For the text-containing cell, return its midpoint in (X, Y) coordinate format. 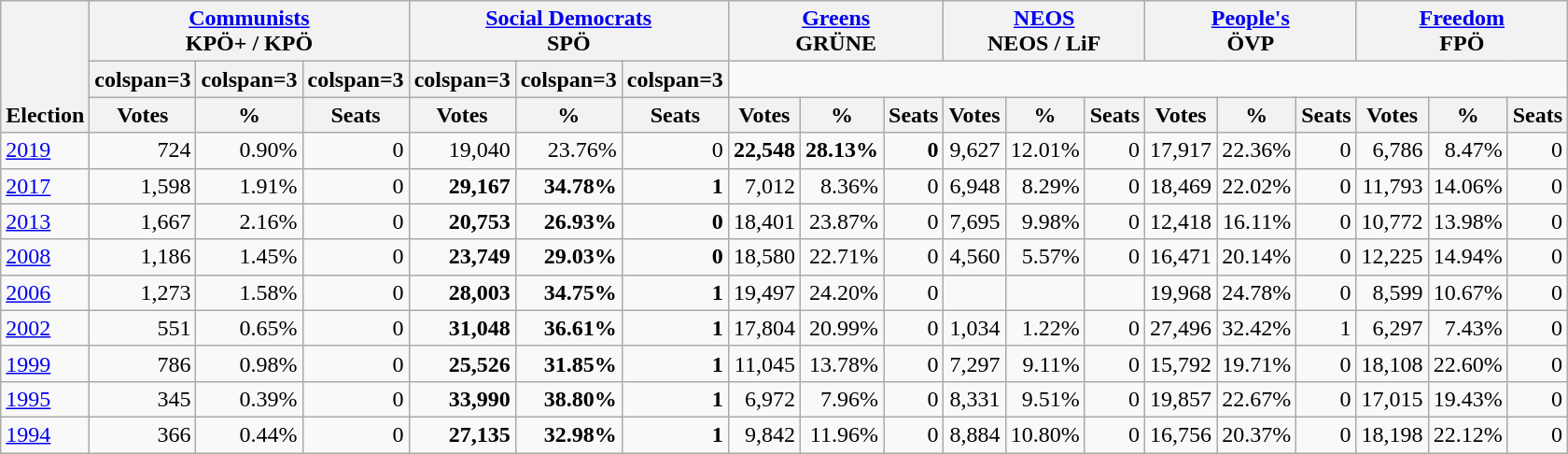
7,012 (763, 186)
34.78% (568, 186)
22.67% (1256, 399)
22.36% (1256, 150)
9.51% (1045, 399)
2.16% (249, 221)
FreedomFPÖ (1462, 32)
6,948 (974, 186)
6,297 (1393, 328)
27,496 (1182, 328)
38.80% (568, 399)
0.98% (249, 363)
28.13% (842, 150)
1.22% (1045, 328)
551 (143, 328)
2017 (45, 186)
2008 (45, 257)
10.67% (1467, 292)
16,756 (1182, 434)
16.11% (1256, 221)
2013 (45, 221)
8,599 (1393, 292)
Social DemocratsSPÖ (568, 32)
8.36% (842, 186)
0.65% (249, 328)
7.43% (1467, 328)
16,471 (1182, 257)
0.44% (249, 434)
2006 (45, 292)
23.76% (568, 150)
8,331 (974, 399)
23,749 (462, 257)
20.14% (1256, 257)
17,804 (763, 328)
1994 (45, 434)
GreensGRÜNE (836, 32)
26.93% (568, 221)
22.71% (842, 257)
19,968 (1182, 292)
1995 (45, 399)
31,048 (462, 328)
20,753 (462, 221)
7,695 (974, 221)
10.80% (1045, 434)
7.96% (842, 399)
36.61% (568, 328)
1,273 (143, 292)
17,015 (1393, 399)
20.37% (1256, 434)
27,135 (462, 434)
12,418 (1182, 221)
15,792 (1182, 363)
29,167 (462, 186)
345 (143, 399)
25,526 (462, 363)
24.20% (842, 292)
11,793 (1393, 186)
29.03% (568, 257)
NEOSNEOS / LiF (1044, 32)
13.98% (1467, 221)
10,772 (1393, 221)
9,627 (974, 150)
18,469 (1182, 186)
724 (143, 150)
1,186 (143, 257)
People'sÖVP (1251, 32)
19.43% (1467, 399)
23.87% (842, 221)
22.12% (1467, 434)
CommunistsKPÖ+ / KPÖ (249, 32)
11,045 (763, 363)
366 (143, 434)
31.85% (568, 363)
18,108 (1393, 363)
22,548 (763, 150)
11.96% (842, 434)
1,598 (143, 186)
14.06% (1467, 186)
1,667 (143, 221)
19,497 (763, 292)
Election (45, 67)
19,040 (462, 150)
24.78% (1256, 292)
19,857 (1182, 399)
14.94% (1467, 257)
1.91% (249, 186)
1,034 (974, 328)
9.98% (1045, 221)
22.60% (1467, 363)
28,003 (462, 292)
9,842 (763, 434)
12.01% (1045, 150)
2002 (45, 328)
12,225 (1393, 257)
22.02% (1256, 186)
7,297 (974, 363)
0.39% (249, 399)
18,198 (1393, 434)
4,560 (974, 257)
8.47% (1467, 150)
18,580 (763, 257)
18,401 (763, 221)
33,990 (462, 399)
1.45% (249, 257)
5.57% (1045, 257)
8.29% (1045, 186)
1.58% (249, 292)
0.90% (249, 150)
2019 (45, 150)
9.11% (1045, 363)
20.99% (842, 328)
17,917 (1182, 150)
8,884 (974, 434)
1999 (45, 363)
32.42% (1256, 328)
6,972 (763, 399)
6,786 (1393, 150)
34.75% (568, 292)
19.71% (1256, 363)
13.78% (842, 363)
786 (143, 363)
32.98% (568, 434)
